Pinpoint the cell where the given text exists, returning its (x, y) midpoint coordinate. 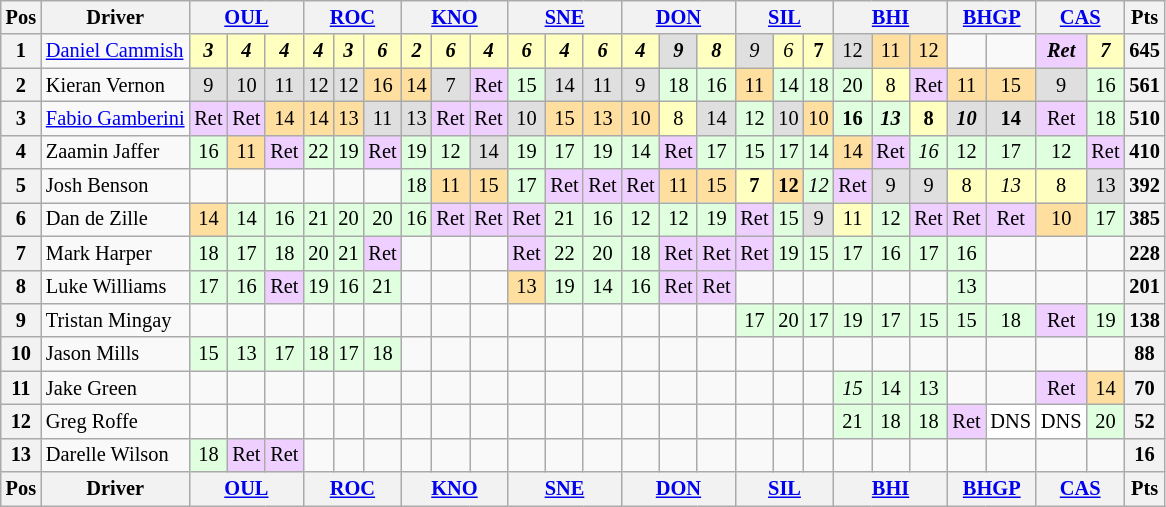
510 (1144, 118)
Kieran Vernon (115, 85)
Dan de Zille (115, 219)
70 (1144, 388)
645 (1144, 51)
1 (21, 51)
52 (1144, 421)
Greg Roffe (115, 421)
561 (1144, 85)
392 (1144, 186)
228 (1144, 253)
Zaamin Jaffer (115, 152)
Fabio Gamberini (115, 118)
Tristan Mingay (115, 320)
Daniel Cammish (115, 51)
138 (1144, 320)
410 (1144, 152)
Luke Williams (115, 287)
5 (21, 186)
Josh Benson (115, 186)
88 (1144, 354)
385 (1144, 219)
201 (1144, 287)
Darelle Wilson (115, 455)
Mark Harper (115, 253)
Jason Mills (115, 354)
Jake Green (115, 388)
